For the text-containing cell, return its midpoint in (X, Y) coordinate format. 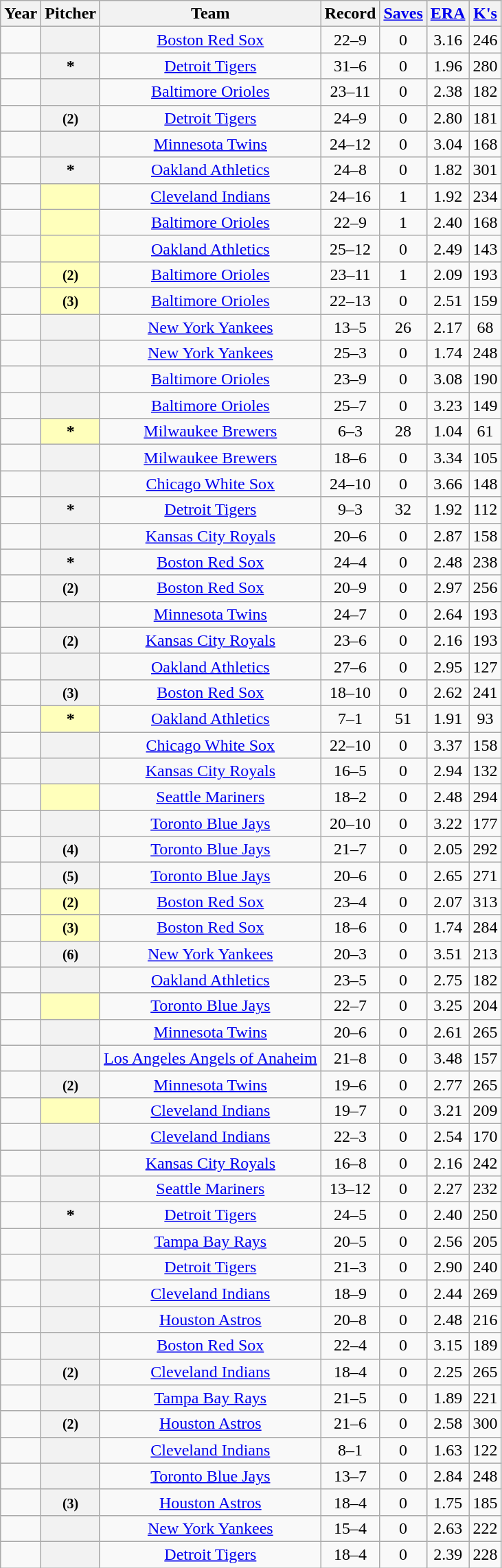
22–3 (350, 1136)
24–8 (350, 170)
112 (485, 510)
2.77 (448, 1084)
2.51 (448, 301)
K's (485, 14)
2.56 (448, 1241)
271 (485, 876)
294 (485, 797)
20–10 (350, 823)
149 (485, 406)
2.90 (448, 1267)
22–4 (350, 1346)
26 (403, 327)
3.48 (448, 1058)
Team (210, 14)
2.49 (448, 248)
1.89 (448, 1398)
23–9 (350, 379)
27–6 (350, 666)
21–6 (350, 1424)
20–3 (350, 954)
3.15 (448, 1346)
31–6 (350, 66)
2.09 (448, 274)
148 (485, 484)
93 (485, 718)
2.61 (448, 1032)
2.44 (448, 1294)
32 (403, 510)
189 (485, 1346)
Year (21, 14)
16–8 (350, 1163)
2.87 (448, 536)
3.34 (448, 458)
23–4 (350, 902)
3.23 (448, 406)
24–10 (350, 484)
18–10 (350, 692)
8–1 (350, 1450)
209 (485, 1110)
3.25 (448, 1006)
24–4 (350, 562)
159 (485, 301)
28 (403, 432)
127 (485, 666)
205 (485, 1241)
1.91 (448, 718)
22–10 (350, 745)
Pitcher (71, 14)
280 (485, 66)
2.05 (448, 850)
20–8 (350, 1320)
204 (485, 1006)
241 (485, 692)
313 (485, 902)
157 (485, 1058)
(5) (71, 876)
284 (485, 928)
2.80 (448, 118)
Record (350, 14)
238 (485, 562)
2.17 (448, 327)
216 (485, 1320)
61 (485, 432)
13–5 (350, 327)
3.04 (448, 144)
24–7 (350, 614)
22–7 (350, 1006)
(4) (71, 850)
21–7 (350, 850)
2.39 (448, 1554)
1.63 (448, 1450)
21–3 (350, 1267)
3.51 (448, 954)
221 (485, 1398)
6–3 (350, 432)
24–5 (350, 1215)
23–6 (350, 640)
25–7 (350, 406)
292 (485, 850)
Los Angeles Angels of Anaheim (210, 1058)
269 (485, 1294)
3.22 (448, 823)
2.38 (448, 92)
21–5 (350, 1398)
2.62 (448, 692)
1.82 (448, 170)
24–9 (350, 118)
2.54 (448, 1136)
18–9 (350, 1294)
2.95 (448, 666)
240 (485, 1267)
246 (485, 40)
228 (485, 1554)
2.75 (448, 980)
9–3 (350, 510)
190 (485, 379)
13–7 (350, 1476)
18–2 (350, 797)
19–7 (350, 1110)
2.97 (448, 588)
3.21 (448, 1110)
3.16 (448, 40)
2.65 (448, 876)
300 (485, 1424)
2.25 (448, 1372)
1.04 (448, 432)
3.66 (448, 484)
ERA (448, 14)
143 (485, 248)
301 (485, 170)
25–12 (350, 248)
185 (485, 1502)
2.94 (448, 771)
68 (485, 327)
3.08 (448, 379)
7–1 (350, 718)
256 (485, 588)
(6) (71, 954)
24–16 (350, 196)
1.96 (448, 66)
177 (485, 823)
Saves (403, 14)
2.07 (448, 902)
2.63 (448, 1528)
2.64 (448, 614)
21–8 (350, 1058)
242 (485, 1163)
2.58 (448, 1424)
222 (485, 1528)
181 (485, 118)
22–13 (350, 301)
105 (485, 458)
16–5 (350, 771)
25–3 (350, 353)
232 (485, 1189)
20–5 (350, 1241)
1.75 (448, 1502)
234 (485, 196)
23–5 (350, 980)
2.84 (448, 1476)
24–12 (350, 144)
170 (485, 1136)
132 (485, 771)
13–12 (350, 1189)
250 (485, 1215)
2.27 (448, 1189)
3.37 (448, 745)
51 (403, 718)
19–6 (350, 1084)
213 (485, 954)
122 (485, 1450)
15–4 (350, 1528)
20–9 (350, 588)
